From the cell containing the given text, extract its center point as [X, Y] coordinate. 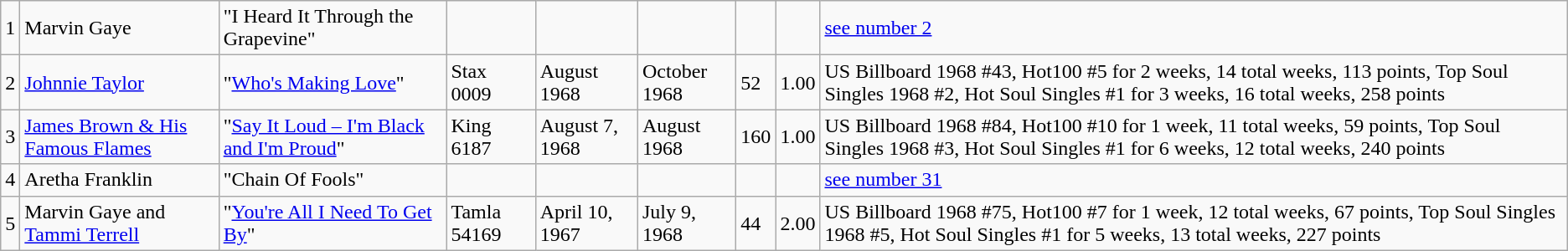
Aretha Franklin [119, 180]
4 [10, 180]
October 1968 [687, 82]
44 [756, 223]
James Brown & His Famous Flames [119, 137]
Marvin Gaye and Tammi Terrell [119, 223]
160 [756, 137]
"Chain Of Fools" [333, 180]
"You're All I Need To Get By" [333, 223]
52 [756, 82]
2 [10, 82]
2.00 [797, 223]
Stax 0009 [491, 82]
August 7, 1968 [586, 137]
1 [10, 28]
"Who's Making Love" [333, 82]
"I Heard It Through the Grapevine" [333, 28]
April 10, 1967 [586, 223]
see number 31 [1194, 180]
Marvin Gaye [119, 28]
King 6187 [491, 137]
see number 2 [1194, 28]
Johnnie Taylor [119, 82]
5 [10, 223]
Tamla 54169 [491, 223]
"Say It Loud – I'm Black and I'm Proud" [333, 137]
3 [10, 137]
July 9, 1968 [687, 223]
